Find where the given text appears and provide that cell's center as [X, Y] coordinate. 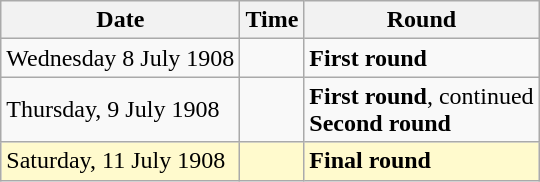
Final round [422, 161]
Saturday, 11 July 1908 [120, 161]
Wednesday 8 July 1908 [120, 58]
First round, continuedSecond round [422, 110]
Time [272, 20]
Thursday, 9 July 1908 [120, 110]
Round [422, 20]
First round [422, 58]
Date [120, 20]
